For the text-containing cell, return its midpoint in (x, y) coordinate format. 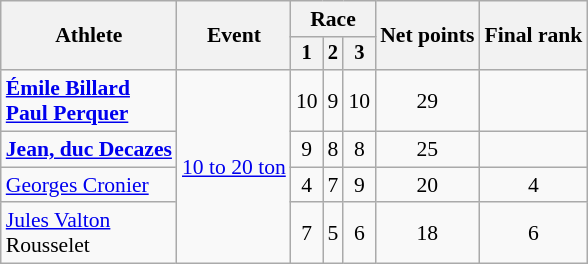
5 (334, 234)
Jules ValtonRousselet (89, 234)
25 (427, 150)
Jean, duc Decazes (89, 150)
29 (427, 100)
Georges Cronier (89, 185)
20 (427, 185)
2 (334, 54)
Event (234, 36)
1 (307, 54)
3 (359, 54)
Race (333, 19)
18 (427, 234)
Émile BillardPaul Perquer (89, 100)
Final rank (533, 36)
10 to 20 ton (234, 167)
Athlete (89, 36)
Net points (427, 36)
